Return (x, y) of the center of cell containing provided text 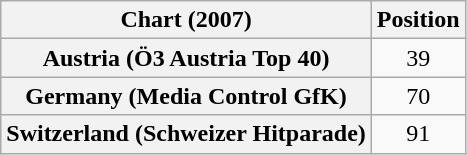
70 (418, 96)
39 (418, 58)
Chart (2007) (186, 20)
91 (418, 134)
Germany (Media Control GfK) (186, 96)
Position (418, 20)
Austria (Ö3 Austria Top 40) (186, 58)
Switzerland (Schweizer Hitparade) (186, 134)
